Capture the cell that displays the provided text and extract its [x, y] central coordinate. 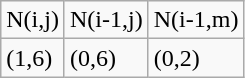
N(i-1,j) [106, 20]
(1,6) [33, 58]
N(i-1,m) [196, 20]
(0,2) [196, 58]
(0,6) [106, 58]
N(i,j) [33, 20]
